Search for the cell housing the specified text and yield its [X, Y] center coordinate. 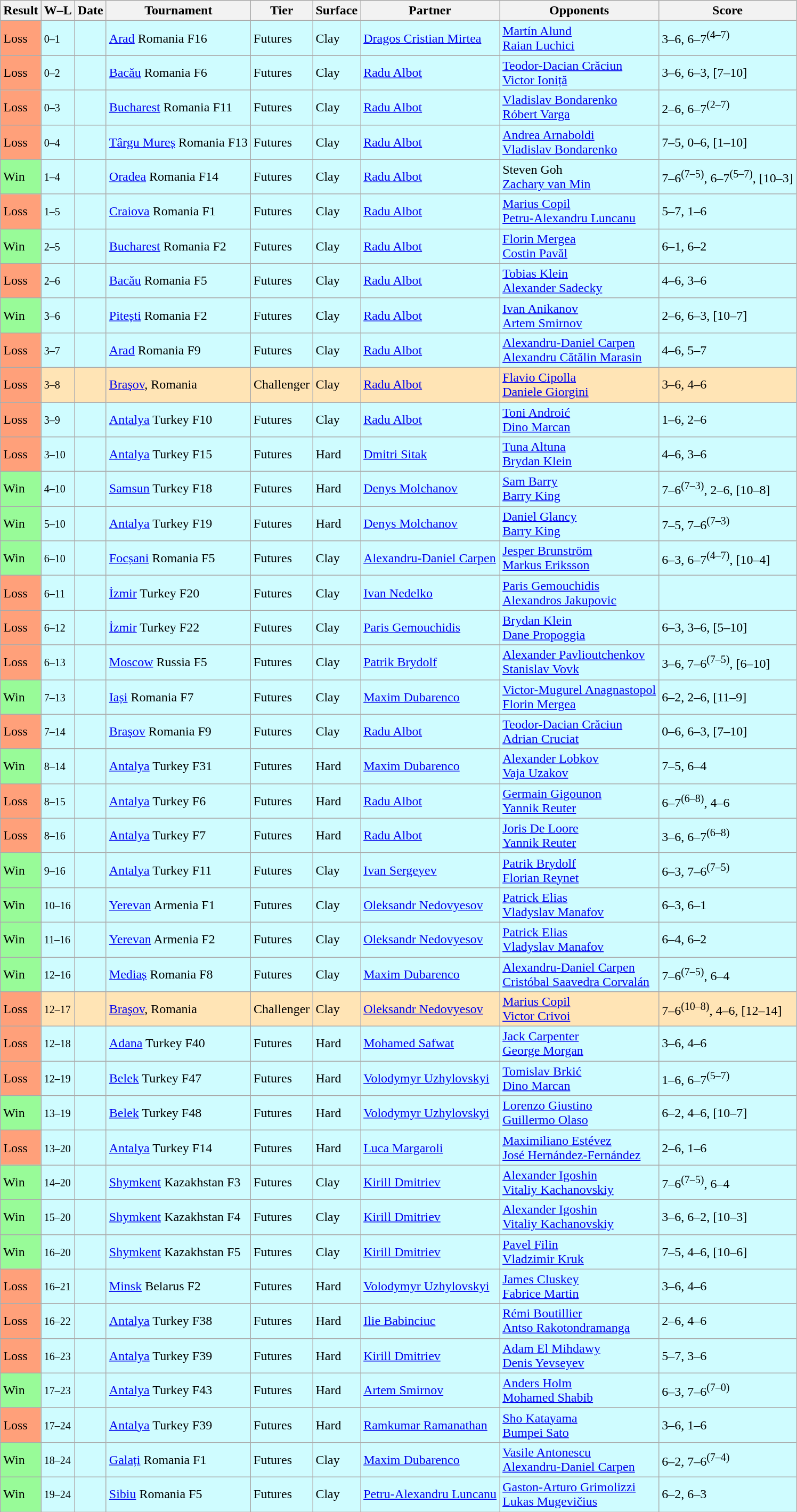
Mohamed Safwat [430, 1044]
Florin Mergea Costin Pavăl [580, 246]
3–7 [58, 350]
Tobias Klein Alexander Sadecky [580, 280]
3–6, 1–6 [728, 1425]
Moscow Russia F5 [178, 662]
Patrik Brydolf [430, 662]
1–6, 2–6 [728, 419]
Mediaș Romania F8 [178, 974]
Sho Katayama Bumpei Sato [580, 1425]
Rémi Boutillier Antso Rakotondramanga [580, 1321]
Lorenzo Giustino Guillermo Olaso [580, 1113]
Ramkumar Ramanathan [430, 1425]
Teodor-Dacian Crăciun Victor Ioniță [580, 72]
18–24 [58, 1459]
6–13 [58, 662]
0–3 [58, 108]
Maximiliano Estévez José Hernández-Fernández [580, 1148]
12–16 [58, 974]
2–6, 6–3, [10–7] [728, 316]
16–20 [58, 1251]
Result [21, 11]
İzmir Turkey F22 [178, 628]
Arad Romania F16 [178, 38]
Arad Romania F9 [178, 350]
7–14 [58, 731]
Paris Gemouchidis [430, 628]
7–6(7–3), 2–6, [10–8] [728, 489]
13–19 [58, 1113]
Jesper Brunström Markus Eriksson [580, 559]
Sibiu Romania F5 [178, 1494]
Teodor-Dacian Crăciun Adrian Cruciat [580, 731]
Bucharest Romania F11 [178, 108]
Anders Holm Mohamed Shabib [580, 1390]
Brydan Klein Dane Propoggia [580, 628]
Alexandru-Daniel Carpen Cristóbal Saavedra Corvalán [580, 974]
Tier [282, 11]
4–6, 5–7 [728, 350]
7–5, 0–6, [1–10] [728, 142]
7–5, 7–6(7–3) [728, 523]
2–6, 1–6 [728, 1148]
Antalya Turkey F11 [178, 870]
Artem Smirnov [430, 1390]
Martín Alund Raian Luchici [580, 38]
Antalya Turkey F14 [178, 1148]
Bucharest Romania F2 [178, 246]
Târgu Mureș Romania F13 [178, 142]
2–5 [58, 246]
Marius Copil Petru-Alexandru Luncanu [580, 211]
Score [728, 11]
Alexandru-Daniel Carpen Alexandru Cătălin Marasin [580, 350]
Steven Goh Zachary van Min [580, 177]
0–6, 6–3, [7–10] [728, 731]
Shymkent Kazakhstan F4 [178, 1217]
Flavio Cipolla Daniele Giorgini [580, 385]
Surface [337, 11]
Petru-Alexandru Luncanu [430, 1494]
16–21 [58, 1287]
W–L [58, 11]
Tuna Altuna Brydan Klein [580, 454]
Andrea Arnaboldi Vladislav Bondarenko [580, 142]
6–3, 7–6(7–5) [728, 870]
Opponents [580, 11]
5–7, 3–6 [728, 1356]
0–2 [58, 72]
Date [91, 11]
17–23 [58, 1390]
Alexandru-Daniel Carpen [430, 559]
Paris Gemouchidis Alexandros Jakupovic [580, 593]
3–6 [58, 316]
2–6 [58, 280]
7–6(10–8), 4–6, [12–14] [728, 1009]
Luca Margaroli [430, 1148]
Pitești Romania F2 [178, 316]
13–20 [58, 1148]
Sam Barry Barry King [580, 489]
12–19 [58, 1079]
Antalya Turkey F15 [178, 454]
6–2, 6–3 [728, 1494]
6–2, 4–6, [10–7] [728, 1113]
6–7(6–8), 4–6 [728, 801]
6–3, 3–6, [5–10] [728, 628]
Antalya Turkey F31 [178, 766]
12–18 [58, 1044]
3–8 [58, 385]
3–10 [58, 454]
3–6, 6–3, [7–10] [728, 72]
Oradea Romania F14 [178, 177]
8–14 [58, 766]
6–4, 6–2 [728, 939]
Dmitri Sitak [430, 454]
Antalya Turkey F10 [178, 419]
5–7, 1–6 [728, 211]
Samsun Turkey F18 [178, 489]
Antalya Turkey F19 [178, 523]
Dragos Cristian Mirtea [430, 38]
15–20 [58, 1217]
Galați Romania F1 [178, 1459]
6–3, 7–6(7–0) [728, 1390]
Ivan Sergeyev [430, 870]
Germain Gigounon Yannik Reuter [580, 801]
Pavel Filin Vladzimir Kruk [580, 1251]
Vasile Antonescu Alexandru-Daniel Carpen [580, 1459]
0–4 [58, 142]
Antalya Turkey F43 [178, 1390]
7–5, 6–4 [728, 766]
Alexander Pavlioutchenkov Stanislav Vovk [580, 662]
Partner [430, 11]
Marius Copil Victor Crivoi [580, 1009]
2–6, 6–7(2–7) [728, 108]
6–2, 7–6(7–4) [728, 1459]
Ivan Anikanov Artem Smirnov [580, 316]
Shymkent Kazakhstan F3 [178, 1182]
1–4 [58, 177]
Antalya Turkey F38 [178, 1321]
Yerevan Armenia F1 [178, 905]
Joris De Loore Yannik Reuter [580, 836]
3–6, 7–6(7–5), [6–10] [728, 662]
İzmir Turkey F20 [178, 593]
2–6, 4–6 [728, 1321]
14–20 [58, 1182]
6–10 [58, 559]
16–22 [58, 1321]
Daniel Glancy Barry King [580, 523]
Vladislav Bondarenko Róbert Varga [580, 108]
Toni Androić Dino Marcan [580, 419]
Braşov Romania F9 [178, 731]
Tomislav Brkić Dino Marcan [580, 1079]
8–15 [58, 801]
Iași Romania F7 [178, 697]
6–12 [58, 628]
7–6(7–5), 6–7(5–7), [10–3] [728, 177]
3–6, 6–2, [10–3] [728, 1217]
Patrik Brydolf Florian Reynet [580, 870]
Antalya Turkey F7 [178, 836]
8–16 [58, 836]
3–6, 6–7(6–8) [728, 836]
James Cluskey Fabrice Martin [580, 1287]
Ilie Babinciuc [430, 1321]
17–24 [58, 1425]
Adam El Mihdawy Denis Yevseyev [580, 1356]
Tournament [178, 11]
7–13 [58, 697]
1–5 [58, 211]
5–10 [58, 523]
12–17 [58, 1009]
Focșani Romania F5 [178, 559]
Belek Turkey F48 [178, 1113]
10–16 [58, 905]
6–1, 6–2 [728, 246]
Craiova Romania F1 [178, 211]
Jack Carpenter George Morgan [580, 1044]
7–5, 4–6, [10–6] [728, 1251]
0–1 [58, 38]
1–6, 6–7(5–7) [728, 1079]
16–23 [58, 1356]
6–11 [58, 593]
3–9 [58, 419]
Gaston-Arturo Grimolizzi Lukas Mugevičius [580, 1494]
3–6, 6–7(4–7) [728, 38]
Antalya Turkey F6 [178, 801]
Adana Turkey F40 [178, 1044]
11–16 [58, 939]
6–3, 6–7(4–7), [10–4] [728, 559]
6–3, 6–1 [728, 905]
Minsk Belarus F2 [178, 1287]
19–24 [58, 1494]
Victor-Mugurel Anagnastopol Florin Mergea [580, 697]
Yerevan Armenia F2 [178, 939]
Bacău Romania F5 [178, 280]
Belek Turkey F47 [178, 1079]
Shymkent Kazakhstan F5 [178, 1251]
Ivan Nedelko [430, 593]
Bacău Romania F6 [178, 72]
Alexander Lobkov Vaja Uzakov [580, 766]
6–2, 2–6, [11–9] [728, 697]
4–10 [58, 489]
9–16 [58, 870]
